From the cell containing the given text, extract its center point as (x, y) coordinate. 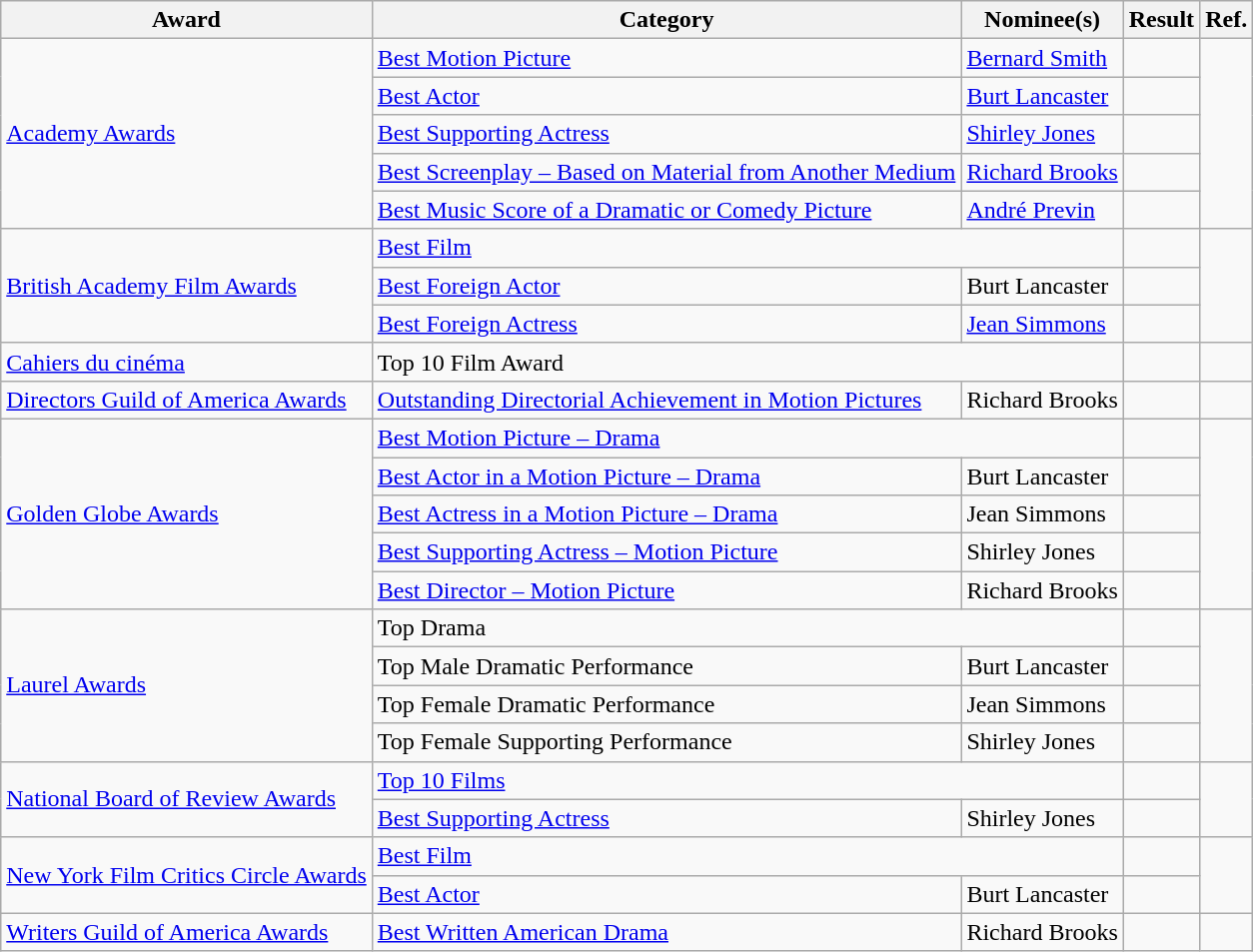
Bernard Smith (1042, 58)
Laurel Awards (187, 685)
Best Music Score of a Dramatic or Comedy Picture (666, 210)
André Previn (1042, 210)
Award (187, 20)
Cahiers du cinéma (187, 362)
Top Female Supporting Performance (666, 742)
New York Film Critics Circle Awards (187, 875)
Golden Globe Awards (187, 513)
Best Actor in a Motion Picture – Drama (666, 476)
Result (1161, 20)
Outstanding Directorial Achievement in Motion Pictures (666, 400)
Top 10 Film Award (747, 362)
Best Supporting Actress – Motion Picture (666, 552)
Best Foreign Actress (666, 324)
Top Drama (747, 628)
Top Female Dramatic Performance (666, 704)
Best Written American Drama (666, 932)
Academy Awards (187, 134)
Directors Guild of America Awards (187, 400)
Ref. (1227, 20)
Best Actress in a Motion Picture – Drama (666, 514)
Best Motion Picture (666, 58)
Category (666, 20)
British Academy Film Awards (187, 286)
Writers Guild of America Awards (187, 932)
Best Foreign Actor (666, 286)
Top Male Dramatic Performance (666, 666)
Best Screenplay – Based on Material from Another Medium (666, 172)
Top 10 Films (747, 780)
Best Motion Picture – Drama (747, 438)
National Board of Review Awards (187, 799)
Best Director – Motion Picture (666, 590)
Nominee(s) (1042, 20)
